Determine the (x, y) coordinate at the center of the cell enclosing the given text.  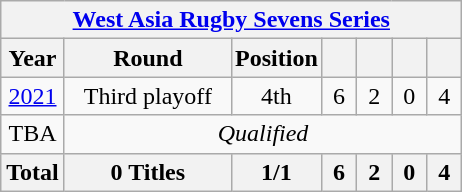
Qualified (263, 134)
4th (276, 96)
1/1 (276, 172)
Round (148, 58)
West Asia Rugby Sevens Series (232, 20)
2021 (33, 96)
Position (276, 58)
0 Titles (148, 172)
Year (33, 58)
TBA (33, 134)
Third playoff (148, 96)
Total (33, 172)
